Provide the [x, y] coordinate of the cell's center where the given text is located.  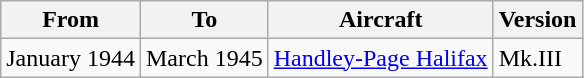
Handley-Page Halifax [380, 58]
March 1945 [204, 58]
From [71, 20]
Version [538, 20]
January 1944 [71, 58]
Aircraft [380, 20]
Mk.III [538, 58]
To [204, 20]
